Search for the cell housing the specified text and yield its (X, Y) center coordinate. 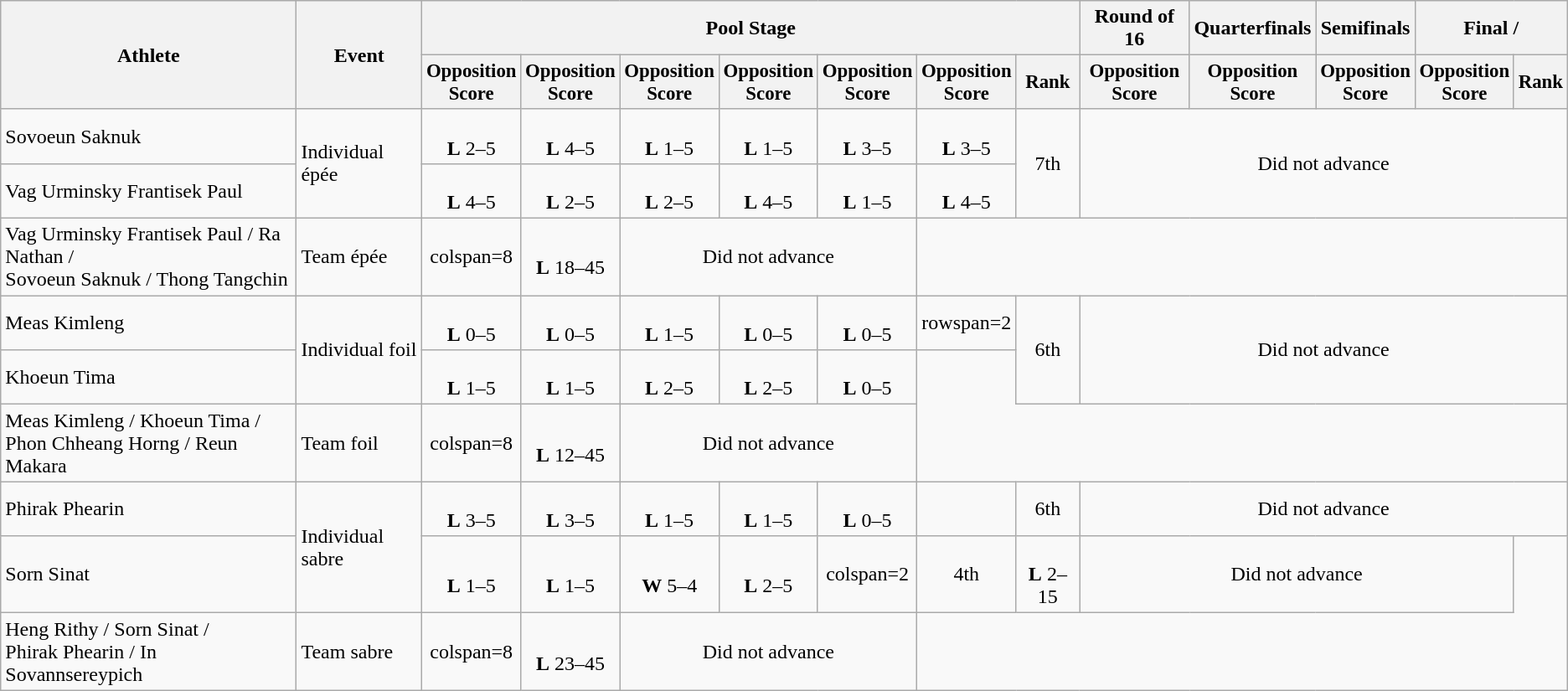
rowspan=2 (967, 323)
L 23–45 (570, 652)
Quarterfinals (1253, 28)
Team épée (359, 257)
Phirak Phearin (149, 509)
Meas Kimleng / Khoeun Tima /Phon Chheang Horng / Reun Makara (149, 443)
Event (359, 55)
Individual sabre (359, 548)
Meas Kimleng (149, 323)
Vag Urminsky Frantisek Paul (149, 191)
Individual foil (359, 350)
L 18–45 (570, 257)
Sorn Sinat (149, 575)
Heng Rithy / Sorn Sinat /Phirak Phearin / In Sovannsereypich (149, 652)
Team foil (359, 443)
W 5–4 (669, 575)
Khoeun Tima (149, 377)
4th (967, 575)
Sovoeun Saknuk (149, 136)
Round of 16 (1134, 28)
L 12–45 (570, 443)
Semifinals (1365, 28)
Team sabre (359, 652)
Athlete (149, 55)
colspan=2 (867, 575)
L 2–15 (1048, 575)
7th (1048, 163)
Vag Urminsky Frantisek Paul / Ra Nathan /Sovoeun Saknuk / Thong Tangchin (149, 257)
Final / (1491, 28)
Pool Stage (750, 28)
Individual épée (359, 163)
